Provide the [X, Y] coordinate of the cell's center where the given text is located.  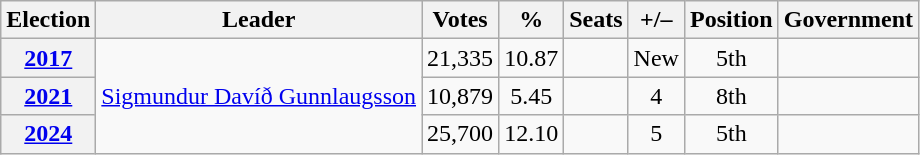
2021 [48, 96]
Votes [460, 20]
8th [731, 96]
New [656, 58]
2017 [48, 58]
Position [731, 20]
Leader [259, 20]
4 [656, 96]
Election [48, 20]
% [532, 20]
21,335 [460, 58]
+/– [656, 20]
10.87 [532, 58]
Government [848, 20]
12.10 [532, 134]
5.45 [532, 96]
10,879 [460, 96]
2024 [48, 134]
Seats [596, 20]
25,700 [460, 134]
5 [656, 134]
Sigmundur Davíð Gunnlaugsson [259, 96]
